Return (x, y) of the center of cell containing provided text 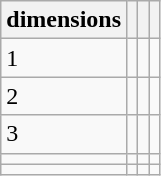
dimensions (64, 20)
2 (64, 96)
1 (64, 58)
3 (64, 134)
